Locate the cell with the specified text and output its (X, Y) center coordinate. 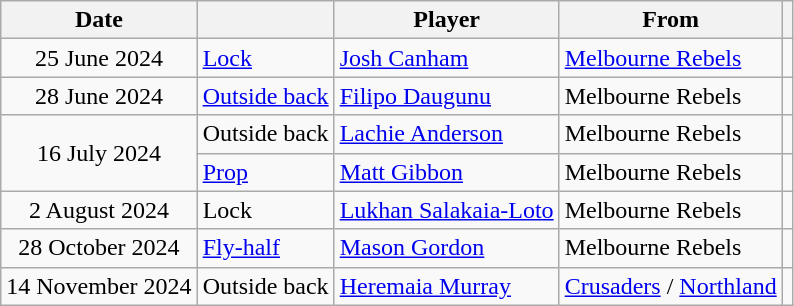
From (670, 20)
Fly-half (266, 248)
16 July 2024 (99, 153)
Lukhan Salakaia-Loto (446, 210)
Mason Gordon (446, 248)
Date (99, 20)
28 October 2024 (99, 248)
Heremaia Murray (446, 286)
Filipo Daugunu (446, 96)
Prop (266, 172)
25 June 2024 (99, 58)
Lachie Anderson (446, 134)
Matt Gibbon (446, 172)
28 June 2024 (99, 96)
Josh Canham (446, 58)
Player (446, 20)
2 August 2024 (99, 210)
14 November 2024 (99, 286)
Crusaders / Northland (670, 286)
